From the cell containing the given text, extract its center point as [x, y] coordinate. 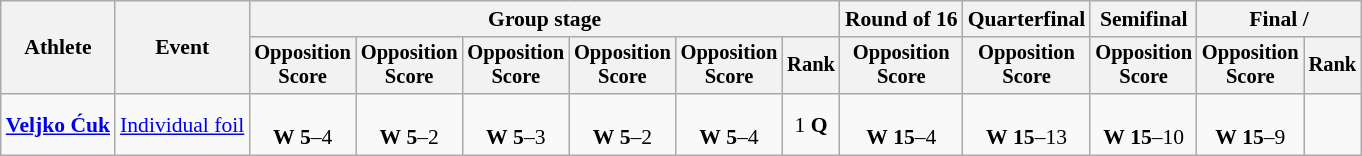
Veljko Ćuk [58, 124]
Event [182, 48]
Athlete [58, 48]
W 15–10 [1144, 124]
Quarterfinal [1027, 19]
1 Q [811, 124]
W 15–9 [1250, 124]
Round of 16 [902, 19]
Semifinal [1144, 19]
W 15–4 [902, 124]
Individual foil [182, 124]
Group stage [544, 19]
Final / [1279, 19]
W 5–3 [516, 124]
W 15–13 [1027, 124]
